Output the [x, y] coordinate of the center of the cell containing the given text.  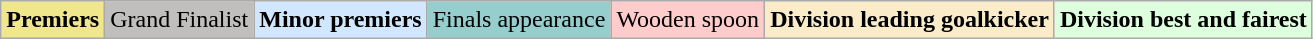
Finals appearance [519, 20]
Wooden spoon [688, 20]
Division best and fairest [1183, 20]
Grand Finalist [180, 20]
Premiers [53, 20]
Division leading goalkicker [910, 20]
Minor premiers [340, 20]
